Search for the cell housing the specified text and yield its [x, y] center coordinate. 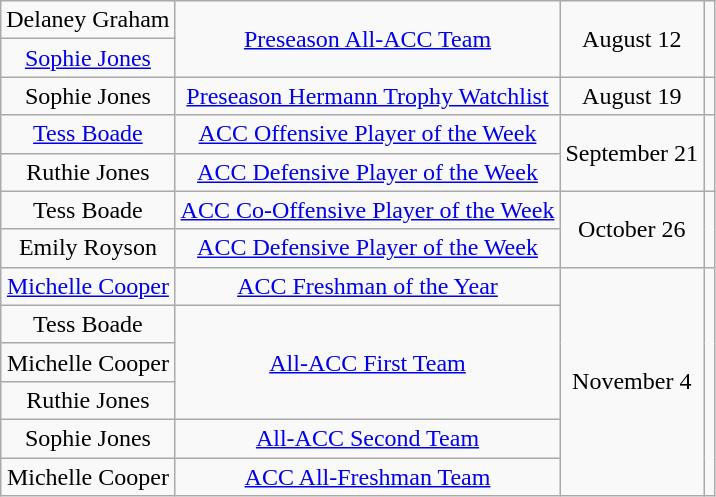
ACC Co-Offensive Player of the Week [368, 210]
All-ACC Second Team [368, 438]
Emily Royson [88, 248]
August 19 [632, 96]
ACC Offensive Player of the Week [368, 134]
All-ACC First Team [368, 362]
September 21 [632, 153]
October 26 [632, 229]
Preseason All-ACC Team [368, 39]
Preseason Hermann Trophy Watchlist [368, 96]
August 12 [632, 39]
Delaney Graham [88, 20]
ACC Freshman of the Year [368, 286]
ACC All-Freshman Team [368, 477]
November 4 [632, 381]
